Determine the [X, Y] coordinate at the center of the cell enclosing the given text.  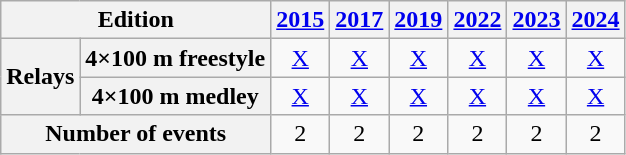
Relays [40, 77]
4×100 m freestyle [176, 58]
2015 [300, 20]
4×100 m medley [176, 96]
2023 [536, 20]
2022 [478, 20]
Edition [136, 20]
Number of events [136, 134]
2017 [360, 20]
2019 [418, 20]
2024 [596, 20]
